Pinpoint the cell where the given text exists, returning its (x, y) midpoint coordinate. 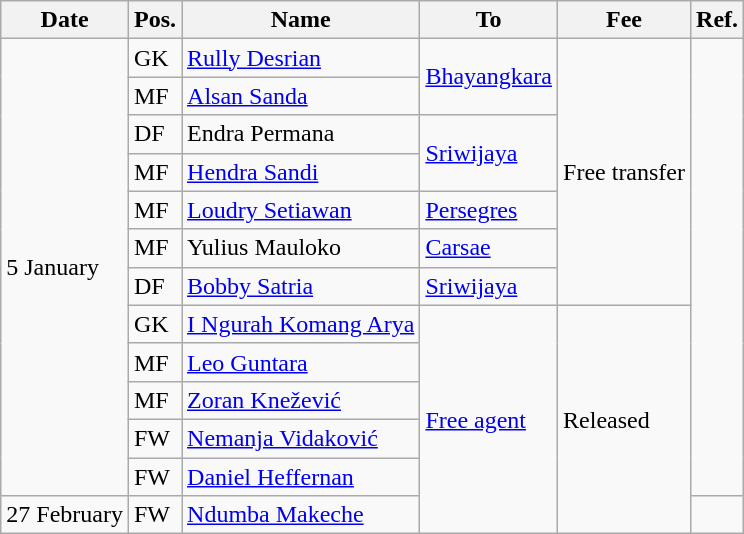
Date (65, 20)
Endra Permana (301, 134)
Nemanja Vidaković (301, 438)
Loudry Setiawan (301, 210)
Carsae (489, 248)
Rully Desrian (301, 58)
Leo Guntara (301, 362)
Ref. (718, 20)
Released (624, 419)
Bhayangkara (489, 77)
Name (301, 20)
Bobby Satria (301, 286)
5 January (65, 268)
Alsan Sanda (301, 96)
To (489, 20)
27 February (65, 515)
Zoran Knežević (301, 400)
Ndumba Makeche (301, 515)
Persegres (489, 210)
Yulius Mauloko (301, 248)
I Ngurah Komang Arya (301, 324)
Pos. (154, 20)
Daniel Heffernan (301, 477)
Hendra Sandi (301, 172)
Free transfer (624, 172)
Fee (624, 20)
Free agent (489, 419)
